Provide the [X, Y] coordinate of the cell's center where the given text is located.  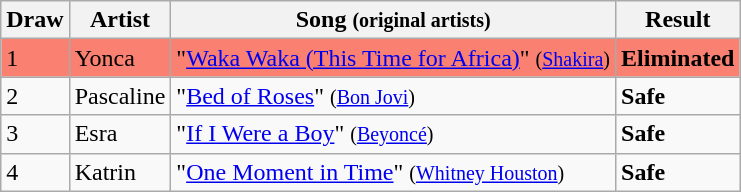
"One Moment in Time" (Whitney Houston) [394, 172]
Esra [120, 134]
3 [35, 134]
Eliminated [678, 58]
"If I Were a Boy" (Beyoncé) [394, 134]
1 [35, 58]
Result [678, 20]
Draw [35, 20]
"Bed of Roses" (Bon Jovi) [394, 96]
Pascaline [120, 96]
Song (original artists) [394, 20]
2 [35, 96]
Artist [120, 20]
Katrin [120, 172]
4 [35, 172]
Yonca [120, 58]
"Waka Waka (This Time for Africa)" (Shakira) [394, 58]
